Extract the (x, y) coordinate from the center of the cell holding the provided text.  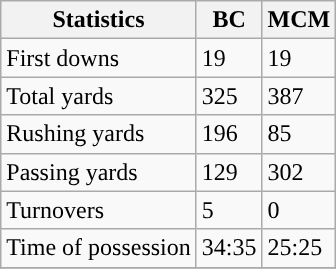
Passing yards (99, 172)
387 (299, 96)
Total yards (99, 96)
BC (229, 20)
Turnovers (99, 210)
5 (229, 210)
First downs (99, 58)
196 (229, 134)
Time of possession (99, 248)
34:35 (229, 248)
MCM (299, 20)
325 (229, 96)
Rushing yards (99, 134)
0 (299, 210)
129 (229, 172)
Statistics (99, 20)
85 (299, 134)
302 (299, 172)
25:25 (299, 248)
